Output the [x, y] coordinate of the center of the cell containing the given text.  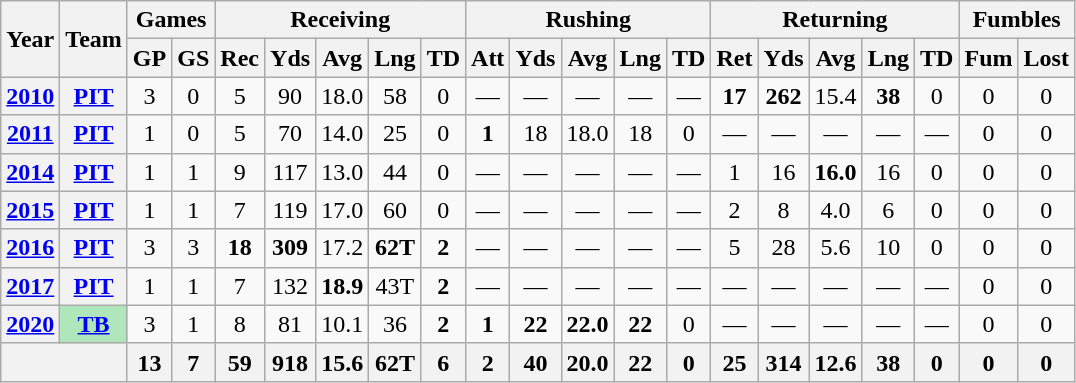
Att [488, 58]
117 [290, 172]
Rec [240, 58]
918 [290, 362]
314 [784, 362]
Ret [734, 58]
17.0 [342, 210]
Fum [988, 58]
Fumbles [1016, 20]
40 [536, 362]
15.4 [836, 96]
2016 [30, 248]
Rushing [588, 20]
10.1 [342, 324]
16.0 [836, 172]
2020 [30, 324]
5.6 [836, 248]
13.0 [342, 172]
17.2 [342, 248]
309 [290, 248]
2010 [30, 96]
81 [290, 324]
14.0 [342, 134]
Receiving [340, 20]
58 [395, 96]
119 [290, 210]
59 [240, 362]
60 [395, 210]
Lost [1046, 58]
132 [290, 286]
Year [30, 39]
70 [290, 134]
12.6 [836, 362]
44 [395, 172]
2017 [30, 286]
10 [888, 248]
GS [194, 58]
28 [784, 248]
4.0 [836, 210]
Team [94, 39]
Games [170, 20]
90 [290, 96]
13 [149, 362]
43T [395, 286]
9 [240, 172]
20.0 [588, 362]
GP [149, 58]
22.0 [588, 324]
17 [734, 96]
2015 [30, 210]
36 [395, 324]
15.6 [342, 362]
2011 [30, 134]
18.9 [342, 286]
TB [94, 324]
262 [784, 96]
Returning [835, 20]
2014 [30, 172]
